Scan for the cell matching the given text and deliver its [x, y] coordinate at center. 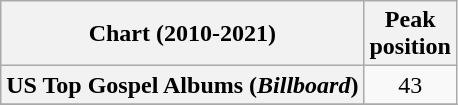
US Top Gospel Albums (Billboard) [182, 85]
Chart (2010-2021) [182, 34]
Peakposition [410, 34]
43 [410, 85]
